Find where the given text appears and provide that cell's center as [x, y] coordinate. 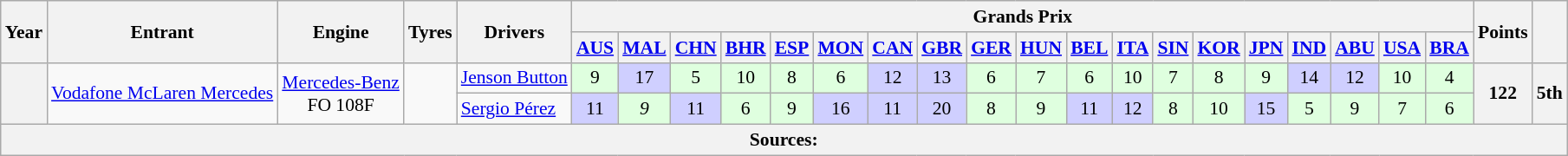
20 [941, 109]
5th [1550, 94]
GBR [941, 48]
Tyres [430, 31]
BHR [745, 48]
15 [1266, 109]
122 [1503, 94]
ITA [1132, 48]
Sergio Pérez [515, 109]
ESP [792, 48]
4 [1449, 78]
SIN [1173, 48]
Grands Prix [1023, 16]
BRA [1449, 48]
Drivers [515, 31]
KOR [1219, 48]
CHN [696, 48]
BEL [1089, 48]
Points [1503, 31]
Mercedes-BenzFO 108F [341, 94]
CAN [893, 48]
Jenson Button [515, 78]
GER [992, 48]
JPN [1266, 48]
Sources: [784, 140]
Year [24, 31]
HUN [1041, 48]
MAL [644, 48]
Entrant [162, 31]
AUS [595, 48]
17 [644, 78]
MON [841, 48]
13 [941, 78]
Vodafone McLaren Mercedes [162, 94]
IND [1309, 48]
14 [1309, 78]
16 [841, 109]
USA [1402, 48]
ABU [1355, 48]
Engine [341, 31]
